Search for the cell housing the specified text and yield its (X, Y) center coordinate. 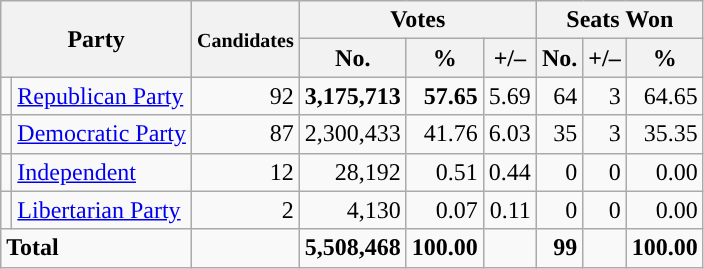
4,130 (352, 210)
99 (559, 248)
0.07 (444, 210)
Independent (102, 172)
5,508,468 (352, 248)
Democratic Party (102, 134)
0.44 (510, 172)
Libertarian Party (102, 210)
Total (96, 248)
64.65 (664, 96)
41.76 (444, 134)
6.03 (510, 134)
3,175,713 (352, 96)
Seats Won (620, 20)
92 (245, 96)
0.11 (510, 210)
Votes (418, 20)
87 (245, 134)
5.69 (510, 96)
Republican Party (102, 96)
57.65 (444, 96)
12 (245, 172)
2,300,433 (352, 134)
Party (96, 39)
64 (559, 96)
35 (559, 134)
2 (245, 210)
Candidates (245, 39)
0.51 (444, 172)
28,192 (352, 172)
35.35 (664, 134)
